From the cell containing the given text, extract its center point as [X, Y] coordinate. 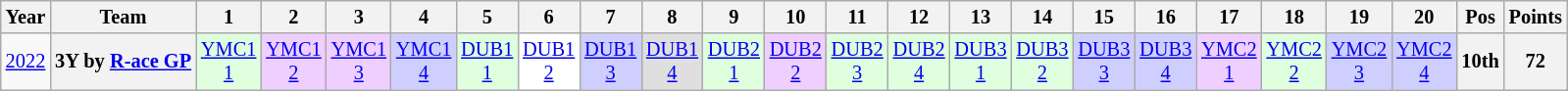
3 [359, 17]
10th [1480, 62]
YMC13 [359, 62]
Pos [1480, 17]
DUB12 [549, 62]
6 [549, 17]
YMC24 [1424, 62]
DUB13 [610, 62]
19 [1359, 17]
YMC12 [293, 62]
DUB24 [920, 62]
4 [424, 17]
72 [1536, 62]
YMC11 [228, 62]
15 [1104, 17]
YMC22 [1293, 62]
DUB31 [981, 62]
14 [1041, 17]
20 [1424, 17]
17 [1229, 17]
11 [857, 17]
18 [1293, 17]
13 [981, 17]
YMC23 [1359, 62]
YMC14 [424, 62]
7 [610, 17]
Team [124, 17]
2022 [25, 62]
1 [228, 17]
DUB14 [673, 62]
2 [293, 17]
DUB23 [857, 62]
DUB22 [796, 62]
DUB21 [733, 62]
Points [1536, 17]
16 [1165, 17]
DUB33 [1104, 62]
10 [796, 17]
Year [25, 17]
9 [733, 17]
DUB32 [1041, 62]
YMC21 [1229, 62]
8 [673, 17]
DUB34 [1165, 62]
3Y by R-ace GP [124, 62]
12 [920, 17]
DUB11 [486, 62]
5 [486, 17]
